Provide the [X, Y] coordinate of the cell's center where the given text is located.  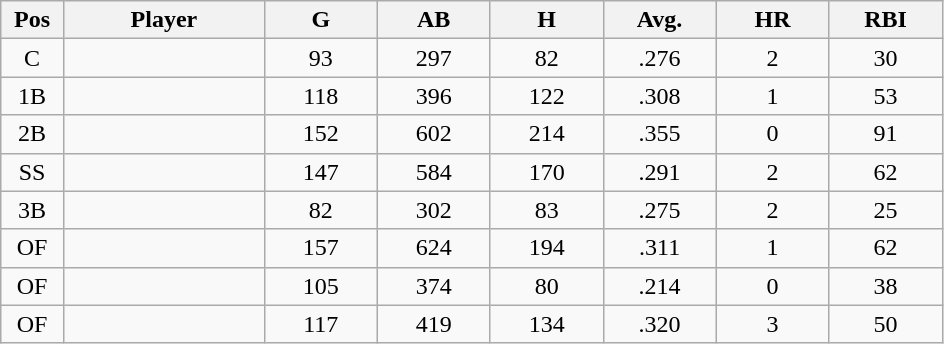
.308 [660, 96]
H [546, 20]
419 [434, 324]
Pos [32, 20]
157 [320, 248]
.355 [660, 134]
3B [32, 210]
93 [320, 58]
214 [546, 134]
91 [886, 134]
.291 [660, 172]
AB [434, 20]
152 [320, 134]
1B [32, 96]
C [32, 58]
SS [32, 172]
.275 [660, 210]
.311 [660, 248]
30 [886, 58]
RBI [886, 20]
Player [164, 20]
105 [320, 286]
297 [434, 58]
602 [434, 134]
2B [32, 134]
194 [546, 248]
.214 [660, 286]
50 [886, 324]
302 [434, 210]
134 [546, 324]
118 [320, 96]
53 [886, 96]
25 [886, 210]
122 [546, 96]
396 [434, 96]
83 [546, 210]
117 [320, 324]
.276 [660, 58]
3 [772, 324]
38 [886, 286]
147 [320, 172]
624 [434, 248]
170 [546, 172]
584 [434, 172]
HR [772, 20]
G [320, 20]
Avg. [660, 20]
80 [546, 286]
.320 [660, 324]
374 [434, 286]
